Extract the [x, y] coordinate from the center of the cell holding the provided text.  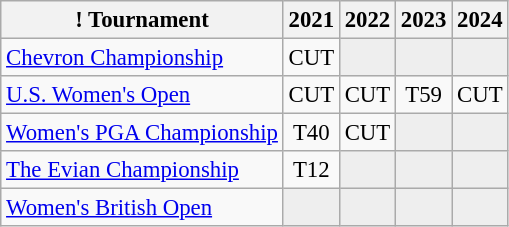
T40 [311, 133]
Chevron Championship [142, 58]
! Tournament [142, 20]
2024 [480, 20]
The Evian Championship [142, 170]
2023 [424, 20]
Women's British Open [142, 208]
2021 [311, 20]
Women's PGA Championship [142, 133]
U.S. Women's Open [142, 95]
T12 [311, 170]
T59 [424, 95]
2022 [367, 20]
